Capture the cell that displays the provided text and extract its [x, y] central coordinate. 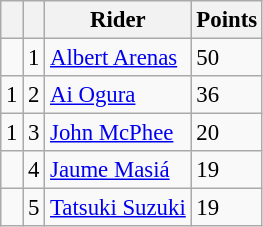
3 [34, 133]
5 [34, 208]
20 [226, 133]
Tatsuki Suzuki [118, 208]
Rider [118, 20]
4 [34, 170]
Albert Arenas [118, 58]
2 [34, 95]
50 [226, 58]
Ai Ogura [118, 95]
36 [226, 95]
Jaume Masiá [118, 170]
Points [226, 20]
John McPhee [118, 133]
